Detect which cell encompasses the target text, then output its (x, y) center coordinate. 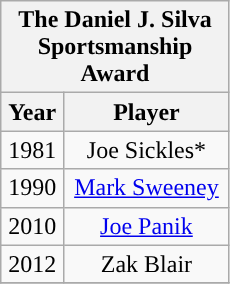
1990 (32, 188)
1981 (32, 150)
The Daniel J. Silva Sportsmanship Award (116, 47)
Player (147, 112)
Joe Sickles* (147, 150)
Zak Blair (147, 264)
2012 (32, 264)
Joe Panik (147, 226)
Year (32, 112)
Mark Sweeney (147, 188)
2010 (32, 226)
